Detect which cell encompasses the target text, then output its [x, y] center coordinate. 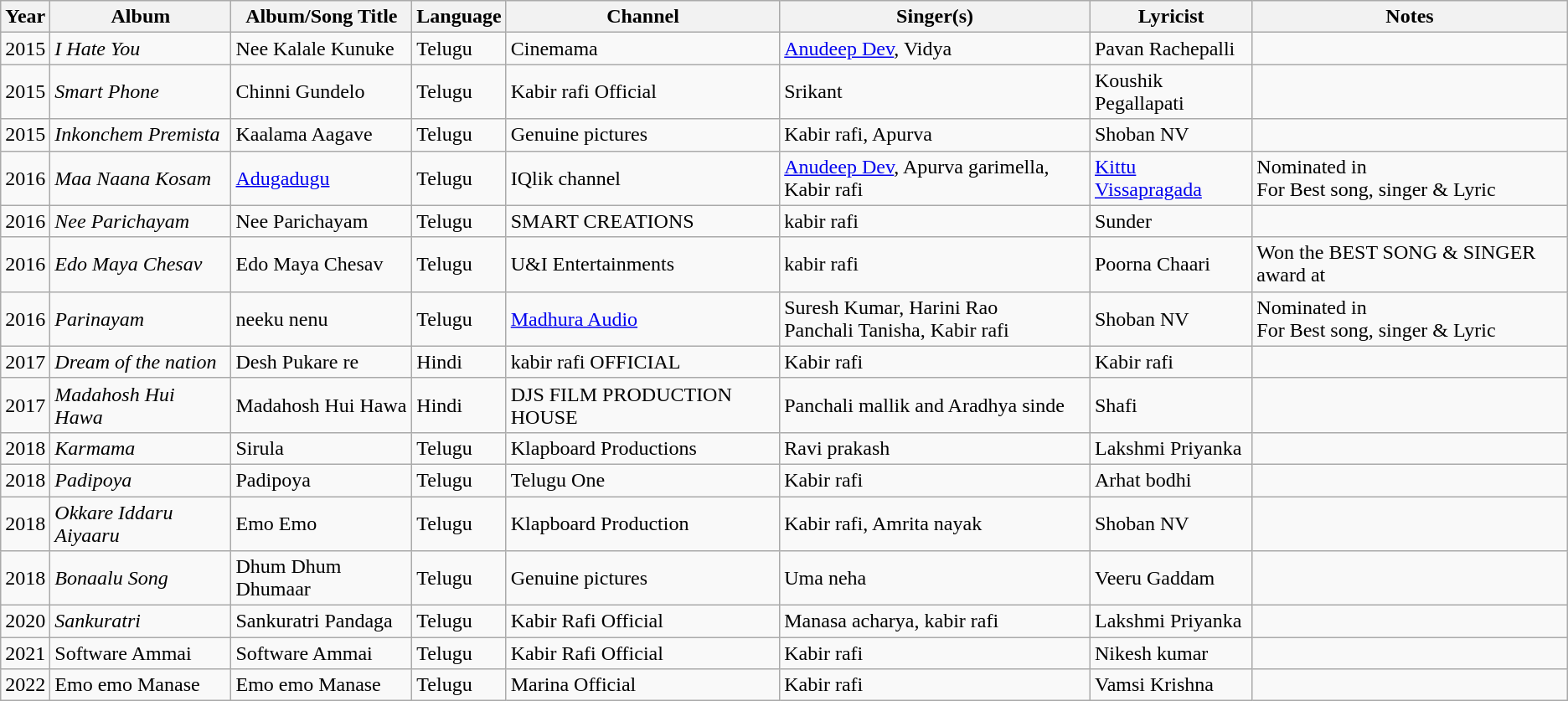
Notes [1410, 17]
Poorna Chaari [1171, 265]
Singer(s) [935, 17]
Marina Official [643, 685]
Inkonchem Premista [141, 135]
Klapboard Production [643, 523]
Okkare Iddaru Aiyaaru [141, 523]
Emo Emo [322, 523]
Klapboard Productions [643, 448]
Uma neha [935, 578]
Manasa acharya, kabir rafi [935, 621]
Smart Phone [141, 92]
Veeru Gaddam [1171, 578]
Bonaalu Song [141, 578]
Desh Pukare re [322, 362]
Vamsi Krishna [1171, 685]
Nikesh kumar [1171, 653]
Album/Song Title [322, 17]
Anudeep Dev, Vidya [935, 49]
Chinni Gundelo [322, 92]
Nee Kalale Kunuke [322, 49]
2022 [25, 685]
Suresh Kumar, Harini RaoPanchali Tanisha, Kabir rafi [935, 318]
Shafi [1171, 405]
Won the BEST SONG & SINGER award at [1410, 265]
Parinayam [141, 318]
Sunder [1171, 221]
Cinemama [643, 49]
SMART CREATIONS [643, 221]
Dhum Dhum Dhumaar [322, 578]
Album [141, 17]
Panchali mallik and Aradhya sinde [935, 405]
Adugadugu [322, 178]
I Hate You [141, 49]
Sirula [322, 448]
Koushik Pegallapati [1171, 92]
Language [459, 17]
Pavan Rachepalli [1171, 49]
Kabir rafi, Amrita nayak [935, 523]
Karmama [141, 448]
Kaalama Aagave [322, 135]
neeku nenu [322, 318]
Maa Naana Kosam [141, 178]
Arhat bodhi [1171, 480]
Ravi prakash [935, 448]
DJS FILM PRODUCTION HOUSE [643, 405]
IQlik channel [643, 178]
2021 [25, 653]
Srikant [935, 92]
kabir rafi OFFICIAL [643, 362]
Channel [643, 17]
Madhura Audio [643, 318]
Sankuratri Pandaga [322, 621]
Year [25, 17]
Lyricist [1171, 17]
Telugu One [643, 480]
Kittu Vissapragada [1171, 178]
Sankuratri [141, 621]
Kabir rafi, Apurva [935, 135]
Anudeep Dev, Apurva garimella, Kabir rafi [935, 178]
Dream of the nation [141, 362]
Kabir rafi Official [643, 92]
U&I Entertainments [643, 265]
2020 [25, 621]
